Find where the given text appears and provide that cell's center as (X, Y) coordinate. 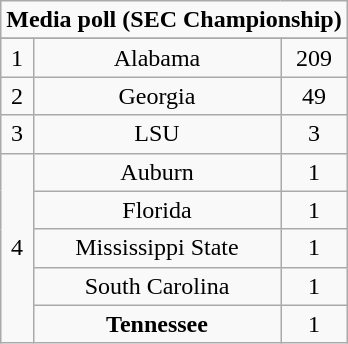
Auburn (156, 172)
Alabama (156, 58)
Florida (156, 210)
South Carolina (156, 286)
Tennessee (156, 324)
49 (314, 96)
Georgia (156, 96)
LSU (156, 134)
Media poll (SEC Championship) (174, 20)
209 (314, 58)
4 (18, 248)
Mississippi State (156, 248)
2 (18, 96)
